Return (x, y) of the center of cell containing provided text 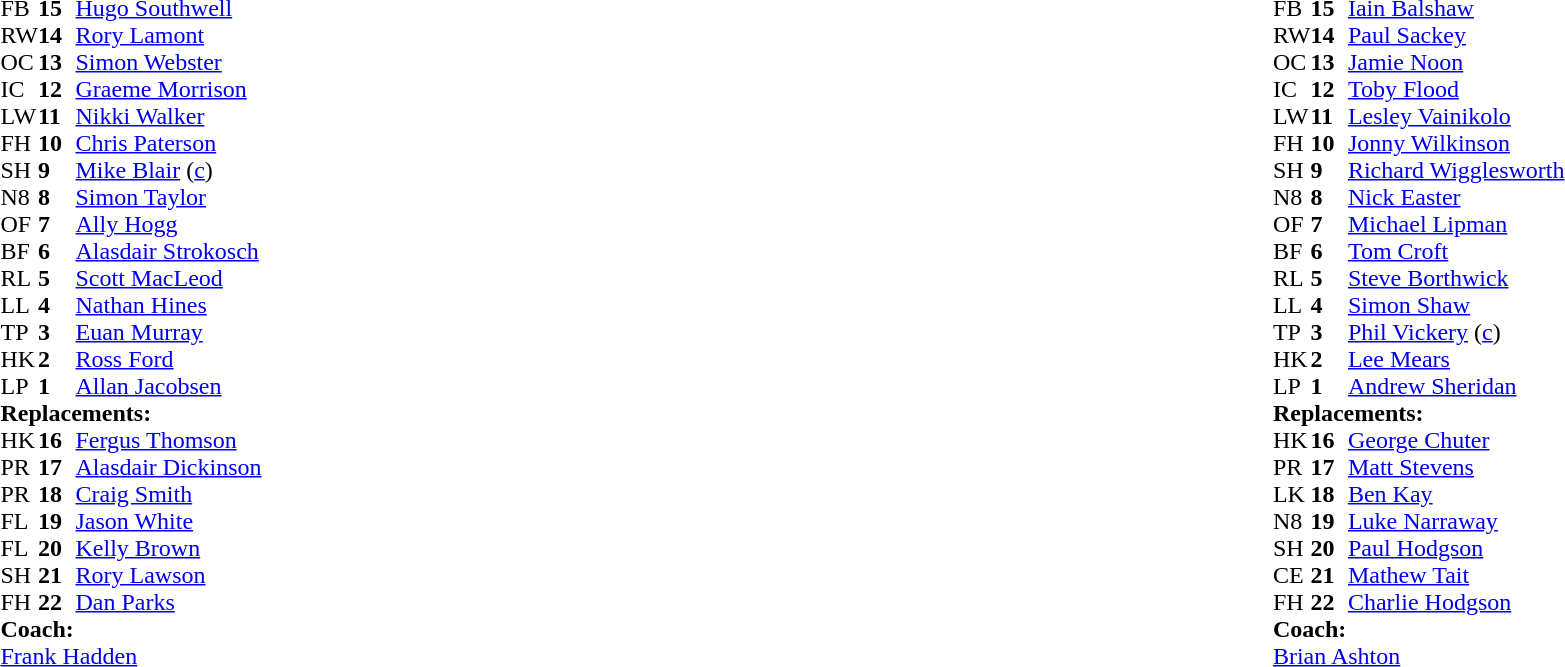
Lee Mears (1456, 360)
Luke Narraway (1456, 522)
Chris Paterson (169, 144)
Jonny Wilkinson (1456, 144)
Charlie Hodgson (1456, 602)
Dan Parks (169, 602)
Rory Lawson (169, 576)
Kelly Brown (169, 548)
Mathew Tait (1456, 576)
Tom Croft (1456, 252)
Nick Easter (1456, 198)
Phil Vickery (c) (1456, 332)
Paul Sackey (1456, 36)
Andrew Sheridan (1456, 386)
Toby Flood (1456, 90)
Steve Borthwick (1456, 278)
Paul Hodgson (1456, 548)
Simon Webster (169, 62)
Fergus Thomson (169, 440)
Lesley Vainikolo (1456, 116)
Allan Jacobsen (169, 386)
Mike Blair (c) (169, 170)
Ross Ford (169, 360)
LK (1292, 494)
Matt Stevens (1456, 468)
Alasdair Strokosch (169, 252)
Alasdair Dickinson (169, 468)
Jamie Noon (1456, 62)
Ally Hogg (169, 224)
Graeme Morrison (169, 90)
Euan Murray (169, 332)
Nikki Walker (169, 116)
Simon Taylor (169, 198)
Richard Wigglesworth (1456, 170)
Nathan Hines (169, 306)
Jason White (169, 522)
Craig Smith (169, 494)
Ben Kay (1456, 494)
Rory Lamont (169, 36)
Scott MacLeod (169, 278)
George Chuter (1456, 440)
CE (1292, 576)
Michael Lipman (1456, 224)
Simon Shaw (1456, 306)
